Determine the [x, y] coordinate at the center of the cell enclosing the given text.  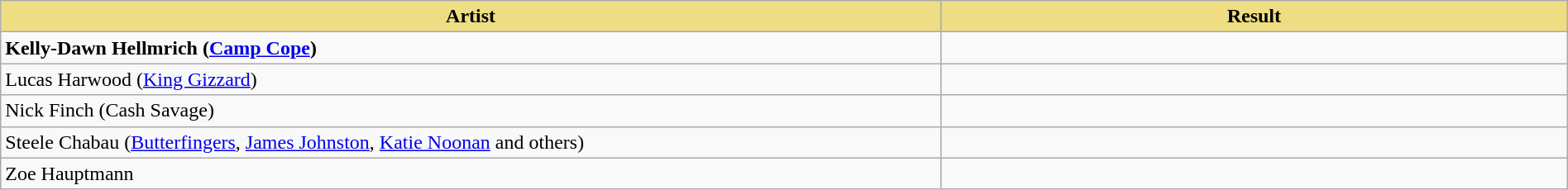
Zoe Hauptmann [471, 173]
Lucas Harwood (King Gizzard) [471, 79]
Steele Chabau (Butterfingers, James Johnston, Katie Noonan and others) [471, 142]
Nick Finch (Cash Savage) [471, 111]
Kelly-Dawn Hellmrich (Camp Cope) [471, 48]
Artist [471, 17]
Result [1254, 17]
